Determine the [X, Y] coordinate at the center of the cell enclosing the given text.  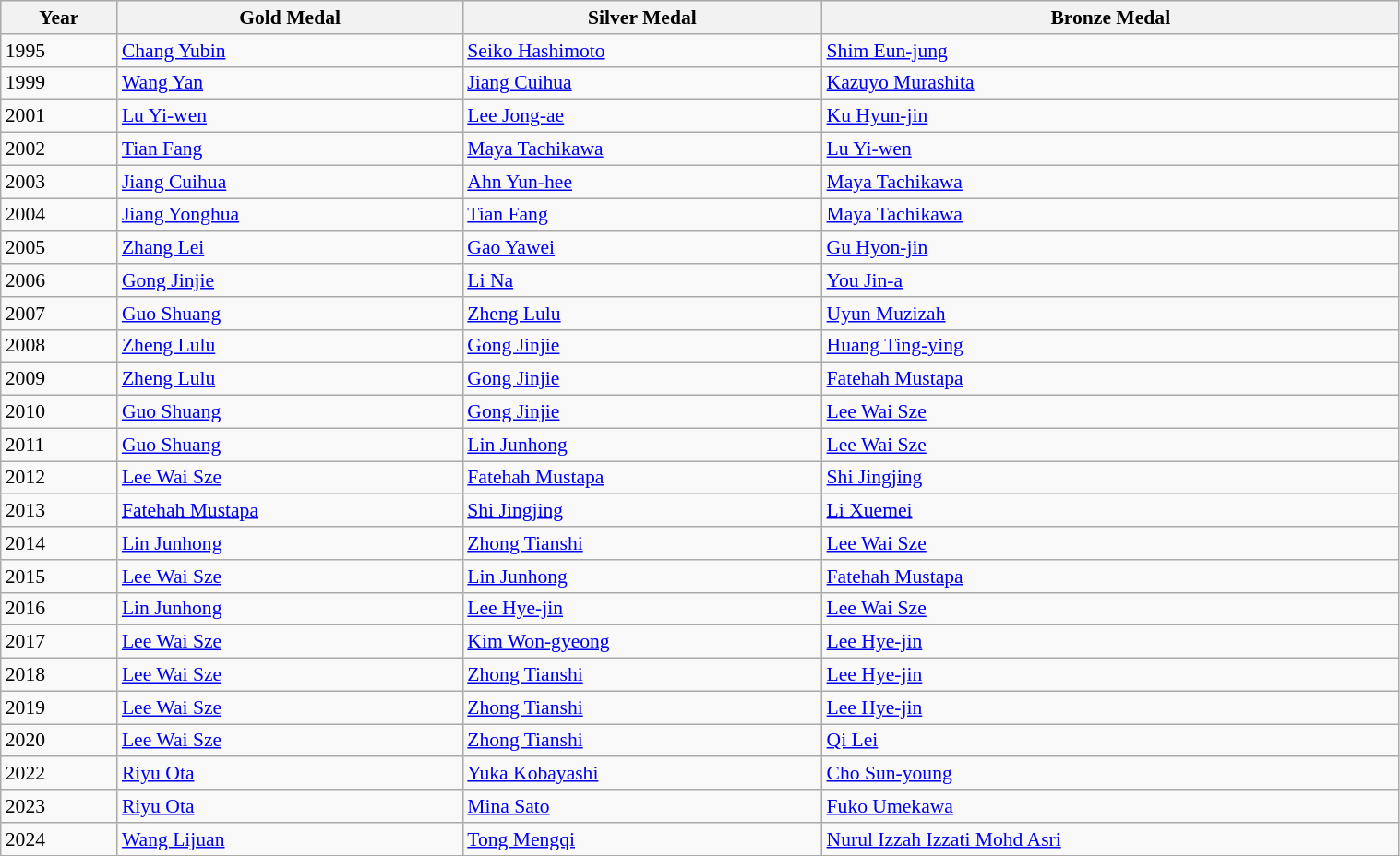
2003 [59, 182]
Chang Yubin [290, 51]
2014 [59, 543]
Li Na [642, 280]
Zhang Lei [290, 248]
Fuko Umekawa [1111, 806]
Uyun Muzizah [1111, 314]
2015 [59, 577]
2009 [59, 379]
Wang Yan [290, 83]
2006 [59, 280]
Ku Hyun-jin [1111, 116]
2005 [59, 248]
Bronze Medal [1111, 18]
1999 [59, 83]
2002 [59, 149]
Nurul Izzah Izzati Mohd Asri [1111, 839]
Gu Hyon-jin [1111, 248]
Mina Sato [642, 806]
2023 [59, 806]
Gold Medal [290, 18]
Wang Lijuan [290, 839]
2024 [59, 839]
Jiang Yonghua [290, 215]
Shim Eun-jung [1111, 51]
2004 [59, 215]
Huang Ting-ying [1111, 346]
2012 [59, 478]
2008 [59, 346]
2017 [59, 642]
2022 [59, 774]
Li Xuemei [1111, 511]
Lee Jong-ae [642, 116]
2011 [59, 445]
Tong Mengqi [642, 839]
2018 [59, 675]
Seiko Hashimoto [642, 51]
2016 [59, 609]
You Jin-a [1111, 280]
Yuka Kobayashi [642, 774]
Gao Yawei [642, 248]
2013 [59, 511]
Kim Won-gyeong [642, 642]
1995 [59, 51]
2001 [59, 116]
Ahn Yun-hee [642, 182]
Cho Sun-young [1111, 774]
2007 [59, 314]
Silver Medal [642, 18]
2019 [59, 707]
Qi Lei [1111, 741]
2010 [59, 412]
Kazuyo Murashita [1111, 83]
Year [59, 18]
2020 [59, 741]
